Pinpoint the cell where the given text exists, returning its [X, Y] midpoint coordinate. 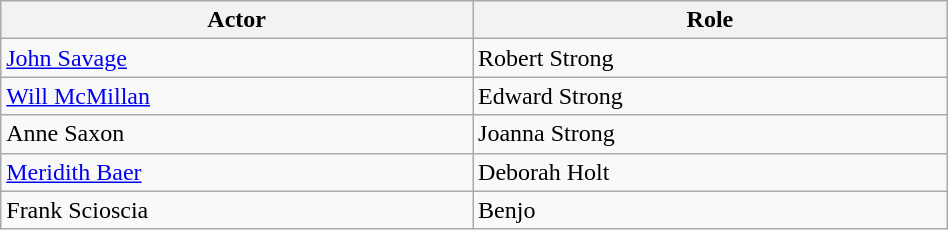
Joanna Strong [710, 134]
Deborah Holt [710, 172]
Role [710, 20]
Edward Strong [710, 96]
Actor [237, 20]
Meridith Baer [237, 172]
John Savage [237, 58]
Robert Strong [710, 58]
Frank Scioscia [237, 210]
Benjo [710, 210]
Will McMillan [237, 96]
Anne Saxon [237, 134]
